Search for the cell housing the specified text and yield its [x, y] center coordinate. 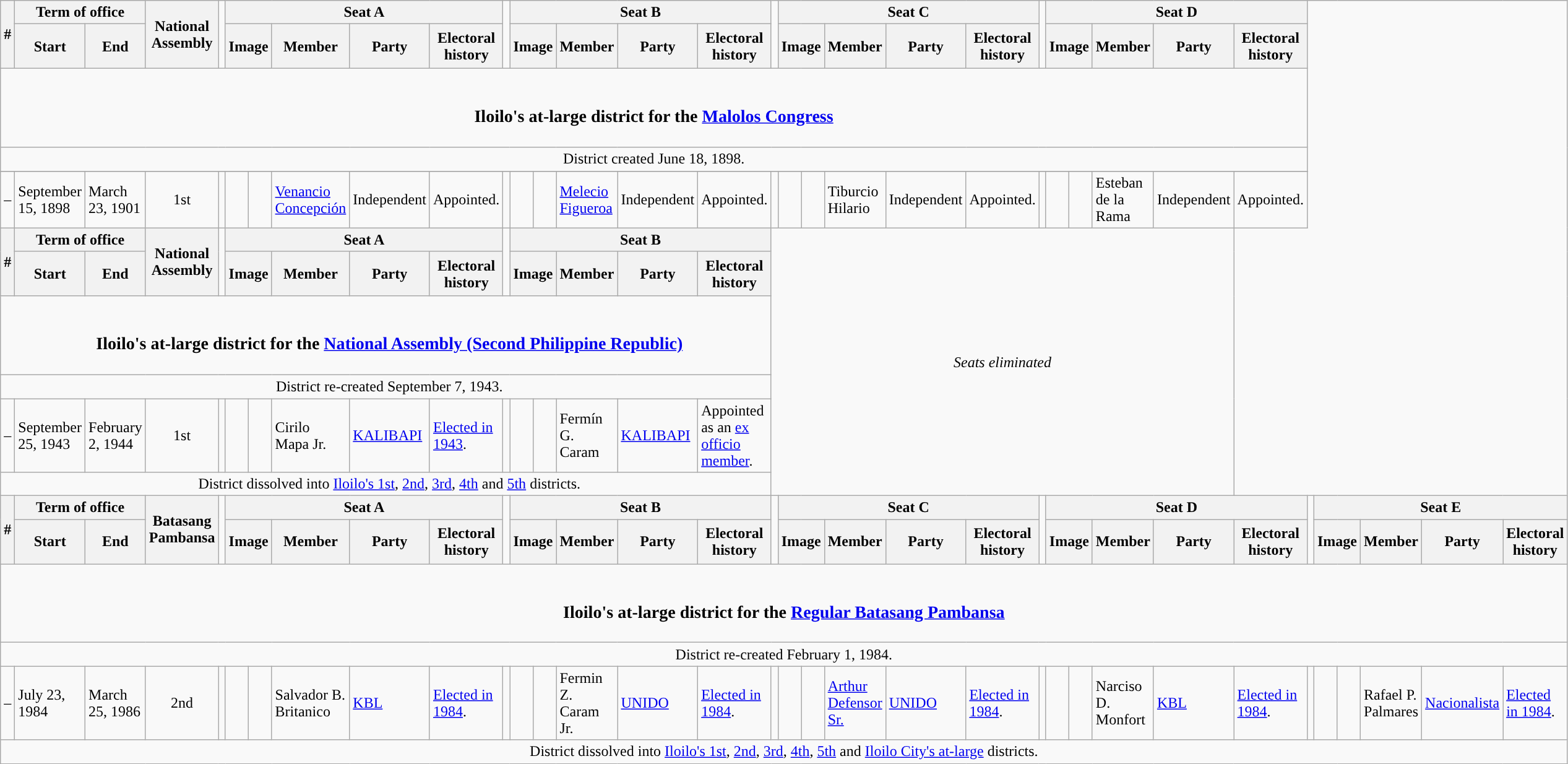
Esteban de la Rama [1122, 199]
February 2, 1944 [116, 436]
2nd [182, 703]
Melecio Figueroa [587, 199]
July 23, 1984 [50, 703]
Venancio Concepción [311, 199]
March 23, 1901 [116, 199]
District re-created September 7, 1943. [389, 386]
Iloilo's at-large district for the Regular Batasang Pambansa [784, 603]
Arthur Defensor Sr. [855, 703]
Salvador B. Britanico [311, 703]
Nacionalista [1463, 703]
Fermín G. Caram [587, 436]
Seats eliminated [1002, 362]
Tiburcio Hilario [855, 199]
Elected in 1943. [466, 436]
Cirilo Mapa Jr. [311, 436]
Iloilo's at-large district for the Malolos Congress [654, 108]
September 25, 1943 [50, 436]
Narciso D. Monfort [1122, 703]
Iloilo's at-large district for the National Assembly (Second Philippine Republic) [389, 336]
Seat E [1441, 508]
District dissolved into Iloilo's 1st, 2nd, 3rd, 4th and 5th districts. [389, 484]
District dissolved into Iloilo's 1st, 2nd, 3rd, 4th, 5th and Iloilo City's at-large districts. [784, 752]
Rafael P. Palmares [1391, 703]
BatasangPambansa [182, 530]
District re-created February 1, 1984. [784, 654]
Appointed as an ex officio member. [734, 436]
March 25, 1986 [116, 703]
District created June 18, 1898. [654, 159]
Fermin Z. Caram Jr. [587, 703]
September 15, 1898 [50, 199]
